Find where the given text appears and provide that cell's center as (x, y) coordinate. 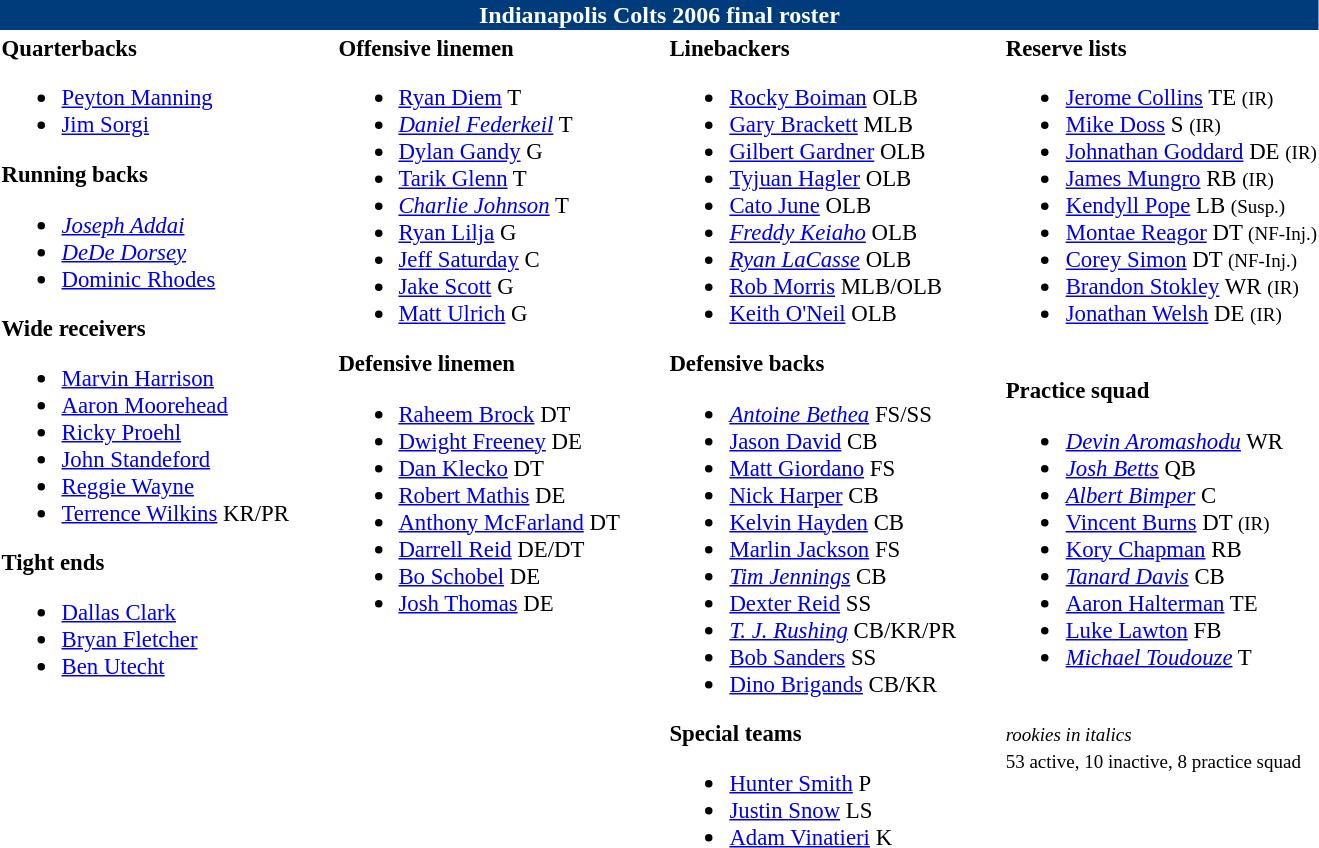
Indianapolis Colts 2006 final roster (660, 15)
